For the text-containing cell, return its midpoint in (X, Y) coordinate format. 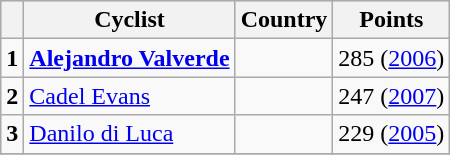
247 (2007) (392, 96)
2 (12, 96)
1 (12, 58)
Country (284, 20)
229 (2005) (392, 134)
Points (392, 20)
285 (2006) (392, 58)
Cyclist (130, 20)
3 (12, 134)
Alejandro Valverde (130, 58)
Danilo di Luca (130, 134)
Cadel Evans (130, 96)
